Return (x, y) of the center of cell containing provided text 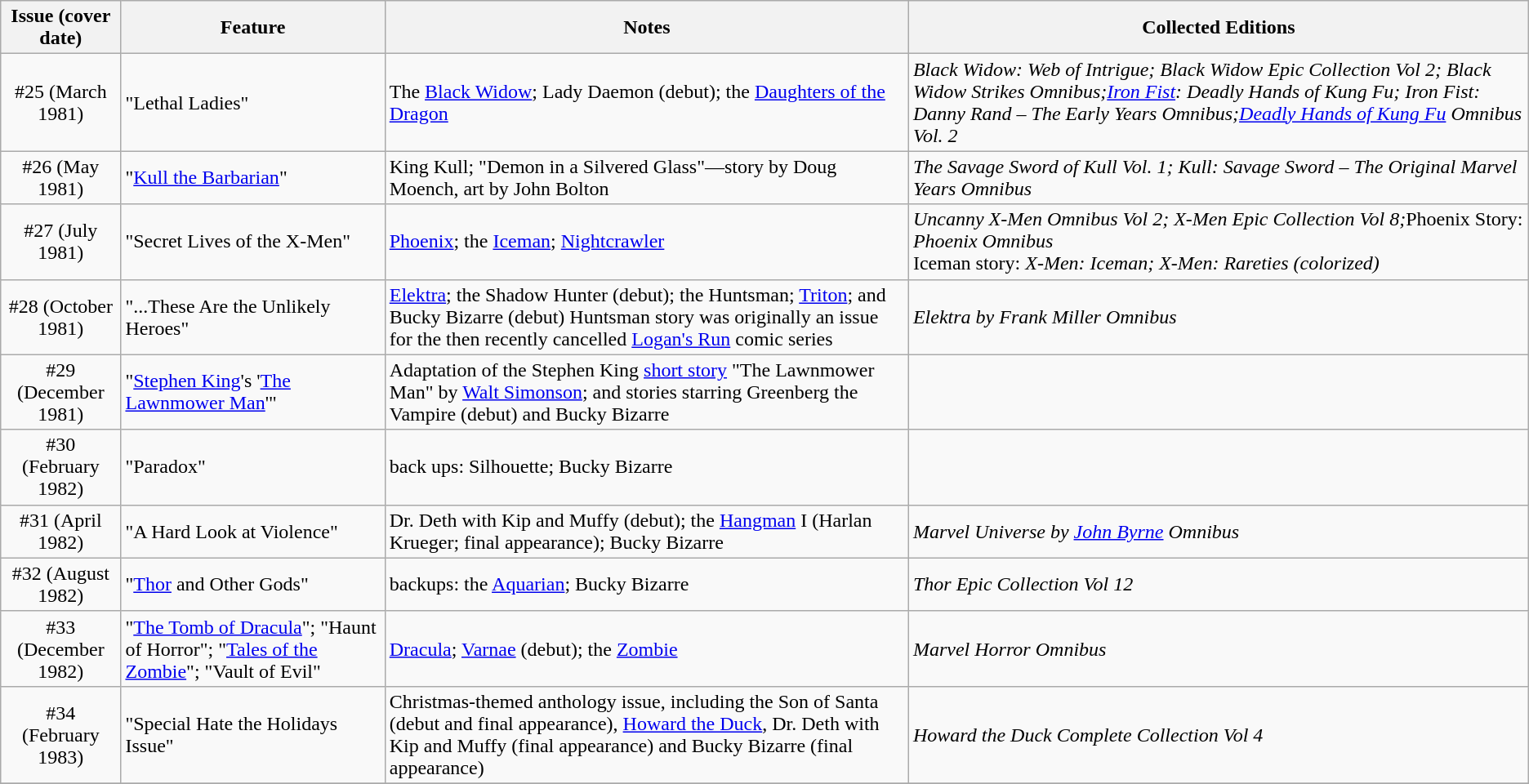
Issue (cover date) (60, 28)
Adaptation of the Stephen King short story "The Lawnmower Man" by Walt Simonson; and stories starring Greenberg the Vampire (debut) and Bucky Bizarre (647, 392)
"Secret Lives of the X-Men" (253, 242)
"Special Hate the Holidays Issue" (253, 735)
backups: the Aquarian; Bucky Bizarre (647, 585)
Elektra by Frank Miller Omnibus (1219, 317)
#31 (April 1982) (60, 531)
"Lethal Ladies" (253, 103)
Uncanny X-Men Omnibus Vol 2; X-Men Epic Collection Vol 8;Phoenix Story: Phoenix OmnibusIceman story: X-Men: Iceman; X-Men: Rareties (colorized) (1219, 242)
#32 (August 1982) (60, 585)
#30 (February 1982) (60, 467)
"Thor and Other Gods" (253, 585)
#34 (February 1983) (60, 735)
#28 (October 1981) (60, 317)
The Savage Sword of Kull Vol. 1; Kull: Savage Sword – The Original Marvel Years Omnibus (1219, 178)
"Stephen King's 'The Lawnmower Man'" (253, 392)
#33 (December 1982) (60, 648)
Notes (647, 28)
#29 (December 1981) (60, 392)
back ups: Silhouette; Bucky Bizarre (647, 467)
Howard the Duck Complete Collection Vol 4 (1219, 735)
"Kull the Barbarian" (253, 178)
The Black Widow; Lady Daemon (debut); the Daughters of the Dragon (647, 103)
Marvel Horror Omnibus (1219, 648)
#26 (May 1981) (60, 178)
"The Tomb of Dracula"; "Haunt of Horror"; "Tales of the Zombie"; "Vault of Evil" (253, 648)
#25 (March 1981) (60, 103)
Feature (253, 28)
Marvel Universe by John Byrne Omnibus (1219, 531)
#27 (July 1981) (60, 242)
"A Hard Look at Violence" (253, 531)
Thor Epic Collection Vol 12 (1219, 585)
"...These Are the Unlikely Heroes" (253, 317)
Dr. Deth with Kip and Muffy (debut); the Hangman I (Harlan Krueger; final appearance); Bucky Bizarre (647, 531)
"Paradox" (253, 467)
Collected Editions (1219, 28)
King Kull; "Demon in a Silvered Glass"—story by Doug Moench, art by John Bolton (647, 178)
Dracula; Varnae (debut); the Zombie (647, 648)
Phoenix; the Iceman; Nightcrawler (647, 242)
